Pinpoint the cell where the given text exists, returning its (X, Y) midpoint coordinate. 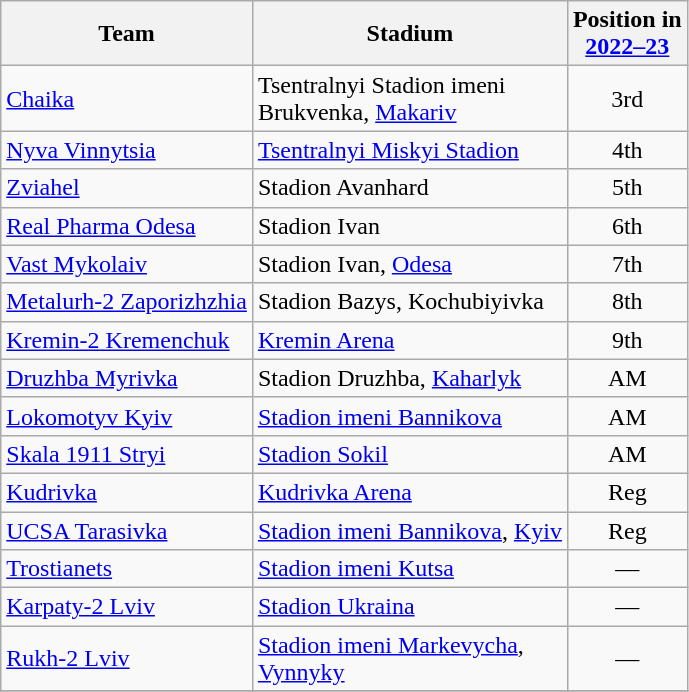
4th (627, 150)
Stadion Ivan, Odesa (410, 264)
5th (627, 188)
Team (127, 34)
Tsentralnyi Stadion imeniBrukvenka, Makariv (410, 98)
Kudrivka (127, 492)
Stadion imeni Markevycha,Vynnyky (410, 658)
Vast Mykolaiv (127, 264)
Stadion Ivan (410, 226)
9th (627, 340)
Stadion Druzhba, Kaharlyk (410, 378)
Kremin-2 Kremenchuk (127, 340)
Nyva Vinnytsia (127, 150)
Chaika (127, 98)
Karpaty-2 Lviv (127, 607)
Tsentralnyi Miskyi Stadion (410, 150)
Stadion Avanhard (410, 188)
Stadion Bazys, Kochubiyivka (410, 302)
Stadion Ukraina (410, 607)
Stadion imeni Bannikova (410, 416)
Stadium (410, 34)
Kremin Arena (410, 340)
Trostianets (127, 569)
Position in2022–23 (627, 34)
Rukh-2 Lviv (127, 658)
8th (627, 302)
Lokomotyv Kyiv (127, 416)
UCSA Tarasivka (127, 531)
Zviahel (127, 188)
Metalurh-2 Zaporizhzhia (127, 302)
Stadion Sokil (410, 454)
3rd (627, 98)
7th (627, 264)
Skala 1911 Stryi (127, 454)
Stadion imeni Kutsa (410, 569)
Kudrivka Arena (410, 492)
Real Pharma Odesa (127, 226)
Stadion imeni Bannikova, Kyiv (410, 531)
6th (627, 226)
Druzhba Myrivka (127, 378)
